Pinpoint the cell where the given text exists, returning its [X, Y] midpoint coordinate. 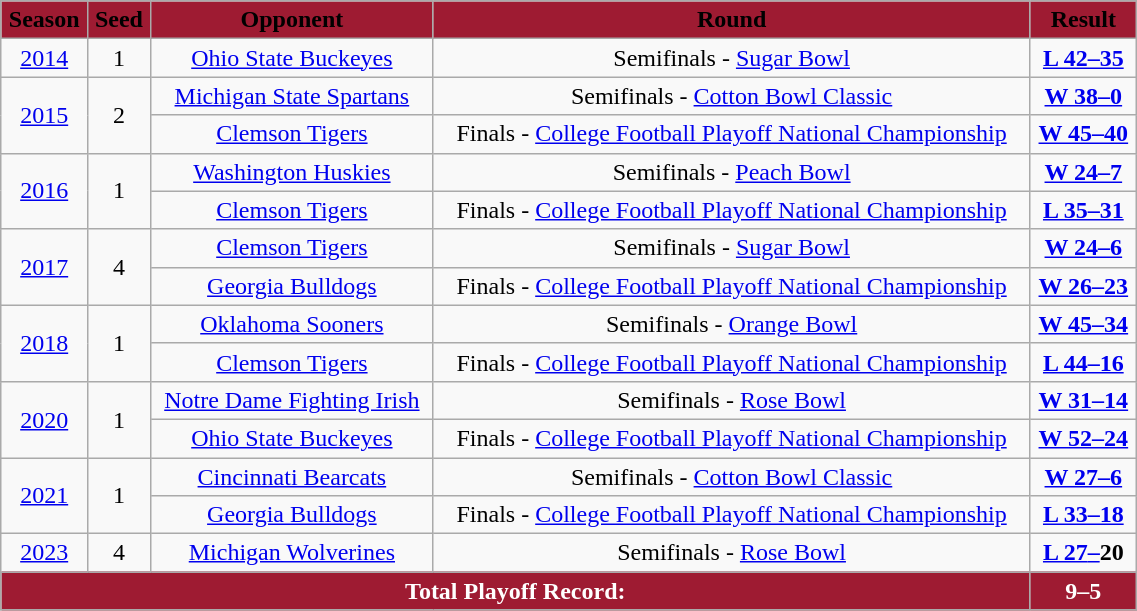
Semifinals - Peach Bowl [731, 172]
2018 [44, 343]
2023 [44, 553]
2 [120, 115]
2021 [44, 496]
9–5 [1084, 591]
Cincinnati Bearcats [292, 477]
2020 [44, 419]
W 26–23 [1084, 286]
Seed [120, 20]
L 35–31 [1084, 210]
L 42–35 [1084, 58]
Round [731, 20]
Washington Huskies [292, 172]
2014 [44, 58]
Season [44, 20]
W 45–34 [1084, 324]
2015 [44, 115]
Notre Dame Fighting Irish [292, 400]
Michigan State Spartans [292, 96]
L 44–16 [1084, 362]
W 38–0 [1084, 96]
2017 [44, 267]
L 27–20 [1084, 553]
W 52–24 [1084, 438]
Oklahoma Sooners [292, 324]
W 31–14 [1084, 400]
2016 [44, 191]
W 24–6 [1084, 248]
W 24–7 [1084, 172]
Semifinals - Orange Bowl [731, 324]
Total Playoff Record: [516, 591]
L 33–18 [1084, 515]
W 27–6 [1084, 477]
W 45–40 [1084, 134]
Opponent [292, 20]
Result [1084, 20]
Michigan Wolverines [292, 553]
